Search for the cell housing the specified text and yield its [x, y] center coordinate. 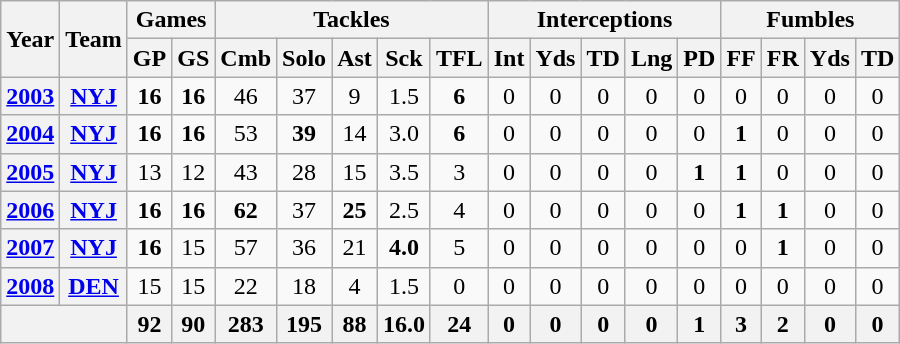
62 [246, 210]
FR [782, 58]
25 [355, 210]
2005 [30, 172]
2004 [30, 134]
Lng [651, 58]
92 [149, 324]
Fumbles [810, 20]
Team [94, 39]
57 [246, 248]
43 [246, 172]
Int [509, 58]
2006 [30, 210]
53 [246, 134]
Solo [304, 58]
2008 [30, 286]
3.0 [404, 134]
Cmb [246, 58]
TFL [459, 58]
GS [194, 58]
Interceptions [604, 20]
Year [30, 39]
9 [355, 96]
36 [304, 248]
2003 [30, 96]
2.5 [404, 210]
Tackles [352, 20]
2007 [30, 248]
4.0 [404, 248]
DEN [94, 286]
22 [246, 286]
88 [355, 324]
13 [149, 172]
28 [304, 172]
14 [355, 134]
39 [304, 134]
3.5 [404, 172]
18 [304, 286]
PD [700, 58]
Sck [404, 58]
12 [194, 172]
2 [782, 324]
FF [741, 58]
Ast [355, 58]
283 [246, 324]
16.0 [404, 324]
24 [459, 324]
90 [194, 324]
195 [304, 324]
21 [355, 248]
5 [459, 248]
GP [149, 58]
Games [170, 20]
46 [246, 96]
